Locate the cell with the specified text and output its (X, Y) center coordinate. 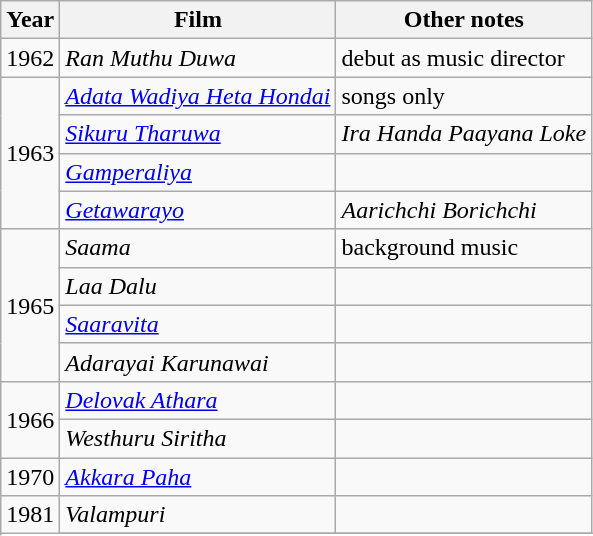
1970 (30, 477)
Laa Dalu (198, 286)
1965 (30, 305)
1981 (30, 515)
Sikuru Tharuwa (198, 134)
Saama (198, 248)
background music (464, 248)
Valampuri (198, 515)
Getawarayo (198, 210)
Delovak Athara (198, 400)
Film (198, 20)
Other notes (464, 20)
1962 (30, 58)
Westhuru Siritha (198, 438)
Ira Handa Paayana Loke (464, 134)
songs only (464, 96)
1966 (30, 419)
Adata Wadiya Heta Hondai (198, 96)
Aarichchi Borichchi (464, 210)
debut as music director (464, 58)
Akkara Paha (198, 477)
Ran Muthu Duwa (198, 58)
Gamperaliya (198, 172)
1963 (30, 153)
Year (30, 20)
Saaravita (198, 324)
Adarayai Karunawai (198, 362)
